Capture the cell that displays the provided text and extract its (X, Y) central coordinate. 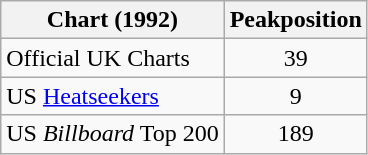
Official UK Charts (112, 58)
Peakposition (296, 20)
US Heatseekers (112, 96)
US Billboard Top 200 (112, 134)
9 (296, 96)
Chart (1992) (112, 20)
189 (296, 134)
39 (296, 58)
